Detect which cell encompasses the target text, then output its [x, y] center coordinate. 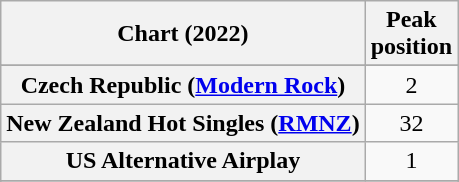
Czech Republic (Modern Rock) [183, 85]
Chart (2022) [183, 34]
New Zealand Hot Singles (RMNZ) [183, 123]
Peakposition [411, 34]
32 [411, 123]
US Alternative Airplay [183, 161]
2 [411, 85]
1 [411, 161]
